For the text-containing cell, return its midpoint in (X, Y) coordinate format. 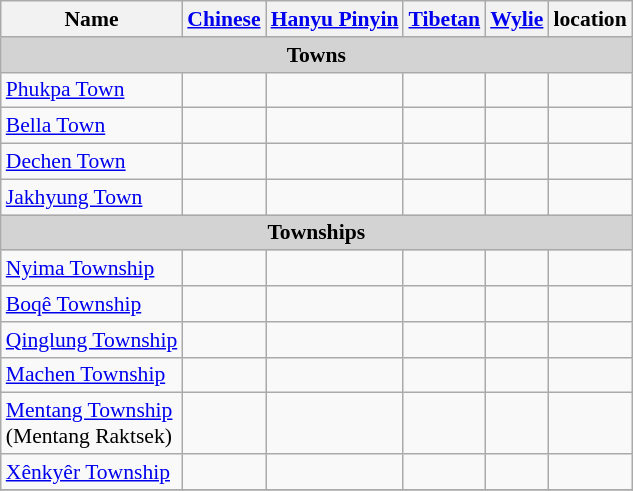
location (590, 19)
Mentang Township(Mentang Raktsek) (92, 424)
Boqê Township (92, 304)
Tibetan (444, 19)
Chinese (224, 19)
Jakhyung Town (92, 197)
Xênkyêr Township (92, 472)
Townships (316, 233)
Name (92, 19)
Qinglung Township (92, 340)
Nyima Township (92, 269)
Bella Town (92, 126)
Wylie (516, 19)
Dechen Town (92, 162)
Phukpa Town (92, 90)
Hanyu Pinyin (335, 19)
Towns (316, 55)
Machen Township (92, 375)
